Return (x, y) of the center of cell containing provided text 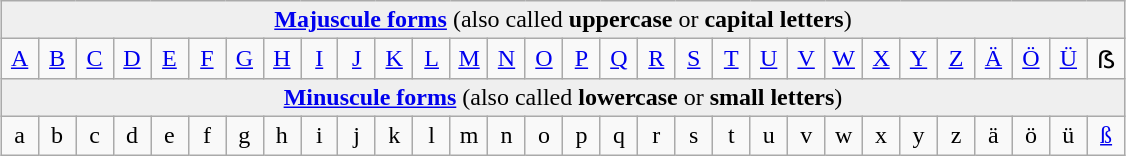
ß (1106, 135)
K (394, 59)
u (768, 135)
t (732, 135)
e (170, 135)
p (582, 135)
a (20, 135)
i (320, 135)
j (356, 135)
D (132, 59)
Ü (1068, 59)
O (544, 59)
w (844, 135)
I (320, 59)
L (432, 59)
H (282, 59)
k (394, 135)
Z (956, 59)
S (694, 59)
Ö (1030, 59)
N (506, 59)
F (206, 59)
Majuscule forms (also called uppercase or capital letters) (563, 20)
r (656, 135)
q (618, 135)
C (94, 59)
R (656, 59)
A (20, 59)
b (56, 135)
P (582, 59)
g (244, 135)
n (506, 135)
f (206, 135)
m (468, 135)
ẞ (1106, 59)
x (880, 135)
h (282, 135)
ä (994, 135)
ü (1068, 135)
V (806, 59)
v (806, 135)
c (94, 135)
d (132, 135)
s (694, 135)
J (356, 59)
z (956, 135)
Y (918, 59)
T (732, 59)
Q (618, 59)
W (844, 59)
l (432, 135)
U (768, 59)
G (244, 59)
Ä (994, 59)
B (56, 59)
y (918, 135)
ö (1030, 135)
X (880, 59)
M (468, 59)
o (544, 135)
E (170, 59)
Minuscule forms (also called lowercase or small letters) (563, 97)
